Return the [X, Y] coordinate for the center point of the cell that contains the specified text.  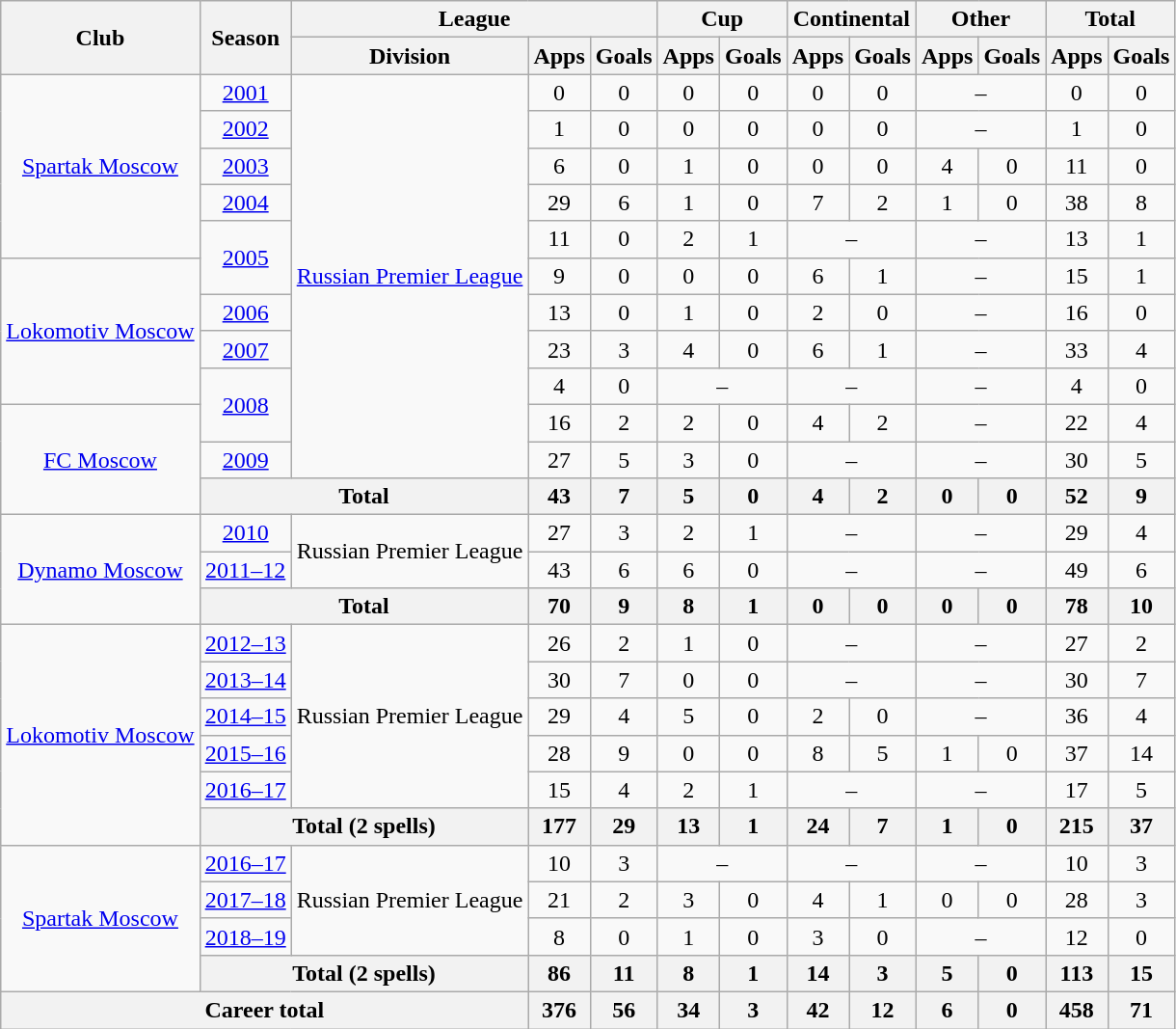
376 [559, 1010]
2009 [245, 460]
22 [1077, 422]
33 [1077, 349]
League [474, 19]
86 [559, 973]
177 [559, 826]
Continental [851, 19]
78 [1077, 607]
215 [1077, 826]
2014–15 [245, 717]
2015–16 [245, 753]
2013–14 [245, 680]
2008 [245, 404]
Season [245, 38]
Cup [722, 19]
Career total [264, 1010]
2007 [245, 349]
2005 [245, 257]
38 [1077, 203]
2011–12 [245, 570]
24 [817, 826]
2017–18 [245, 900]
17 [1077, 790]
42 [817, 1010]
36 [1077, 717]
34 [688, 1010]
Other [980, 19]
FC Moscow [100, 459]
2006 [245, 312]
71 [1141, 1010]
2012–13 [245, 643]
113 [1077, 973]
Club [100, 38]
70 [559, 607]
2018–19 [245, 936]
26 [559, 643]
2001 [245, 93]
2002 [245, 129]
Dynamo Moscow [100, 570]
56 [624, 1010]
2004 [245, 203]
49 [1077, 570]
Division [410, 56]
2010 [245, 533]
52 [1077, 497]
23 [559, 349]
2003 [245, 166]
21 [559, 900]
458 [1077, 1010]
